Provide the (x, y) coordinate of the cell's center where the given text is located.  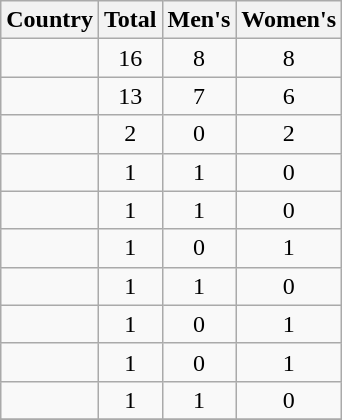
7 (199, 96)
Women's (289, 20)
Country (50, 20)
Total (130, 20)
16 (130, 58)
6 (289, 96)
Men's (199, 20)
13 (130, 96)
